Scan for the cell matching the given text and deliver its [x, y] coordinate at center. 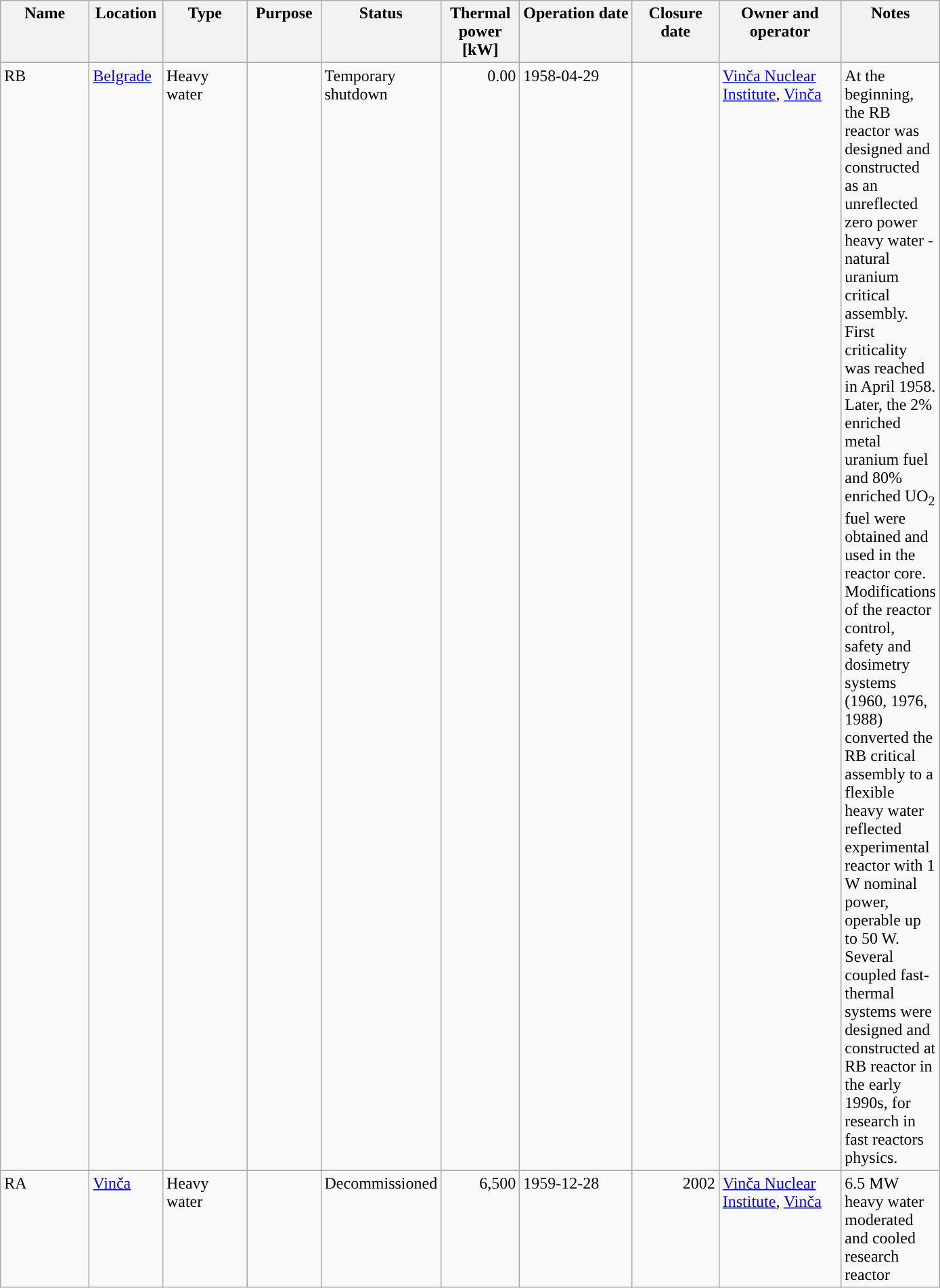
Purpose [284, 32]
Notes [891, 32]
6.5 MW heavy water moderated and cooled research reactor [891, 1228]
Type [204, 32]
1958-04-29 [576, 617]
Operation date [576, 32]
6,500 [480, 1228]
RB [45, 617]
0.00 [480, 617]
Owner and operator [780, 32]
Name [45, 32]
Location [126, 32]
Belgrade [126, 617]
2002 [675, 1228]
Decommissioned [381, 1228]
Temporary shutdown [381, 617]
RA [45, 1228]
Vinča [126, 1228]
Thermal power [kW] [480, 32]
Closure date [675, 32]
Status [381, 32]
1959-12-28 [576, 1228]
